Capture the cell that displays the provided text and extract its (X, Y) central coordinate. 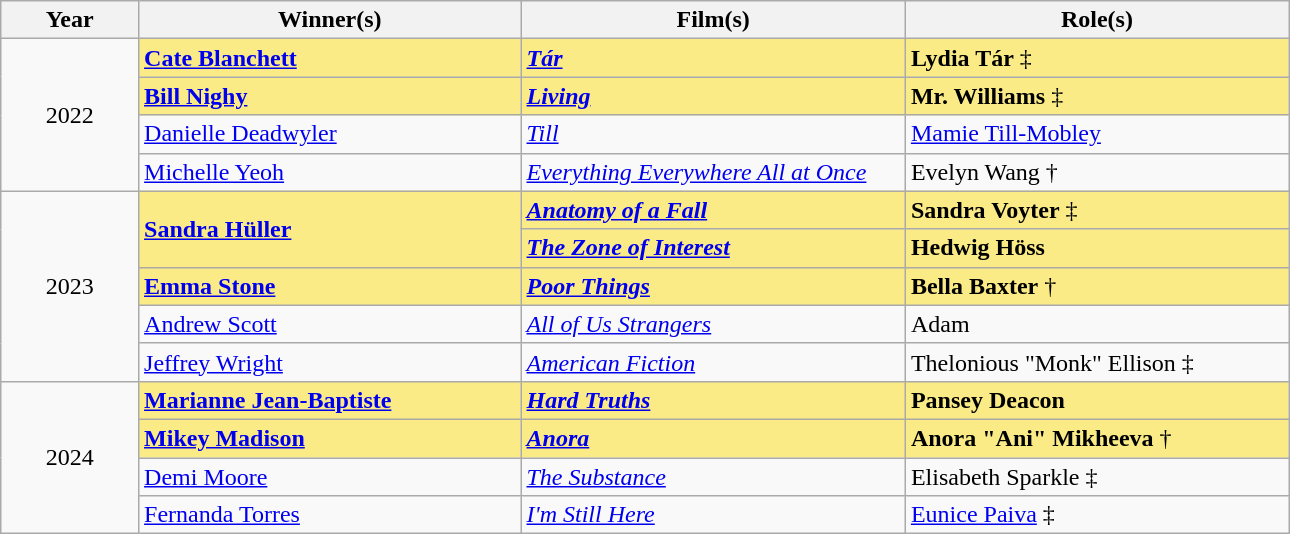
Till (713, 134)
Bella Baxter † (1096, 286)
The Substance (713, 477)
Anatomy of a Fall (713, 210)
Film(s) (713, 20)
Jeffrey Wright (330, 362)
Anora (713, 438)
Year (70, 20)
Hedwig Höss (1096, 248)
Thelonious "Monk" Ellison ‡ (1096, 362)
Emma Stone (330, 286)
2023 (70, 286)
2024 (70, 457)
2022 (70, 115)
Elisabeth Sparkle ‡ (1096, 477)
Fernanda Torres (330, 515)
Mikey Madison (330, 438)
Everything Everywhere All at Once (713, 172)
Role(s) (1096, 20)
Tár (713, 58)
I'm Still Here (713, 515)
Hard Truths (713, 400)
All of Us Strangers (713, 324)
Sandra Hüller (330, 229)
Danielle Deadwyler (330, 134)
Cate Blanchett (330, 58)
Marianne Jean-Baptiste (330, 400)
Adam (1096, 324)
Mr. Williams ‡ (1096, 96)
The Zone of Interest (713, 248)
Living (713, 96)
Anora "Ani" Mikheeva † (1096, 438)
Demi Moore (330, 477)
Mamie Till-Mobley (1096, 134)
Pansey Deacon (1096, 400)
Michelle Yeoh (330, 172)
Bill Nighy (330, 96)
Evelyn Wang † (1096, 172)
Eunice Paiva ‡ (1096, 515)
Winner(s) (330, 20)
Poor Things (713, 286)
Lydia Tár ‡ (1096, 58)
American Fiction (713, 362)
Sandra Voyter ‡ (1096, 210)
Andrew Scott (330, 324)
